Detect which cell encompasses the target text, then output its (x, y) center coordinate. 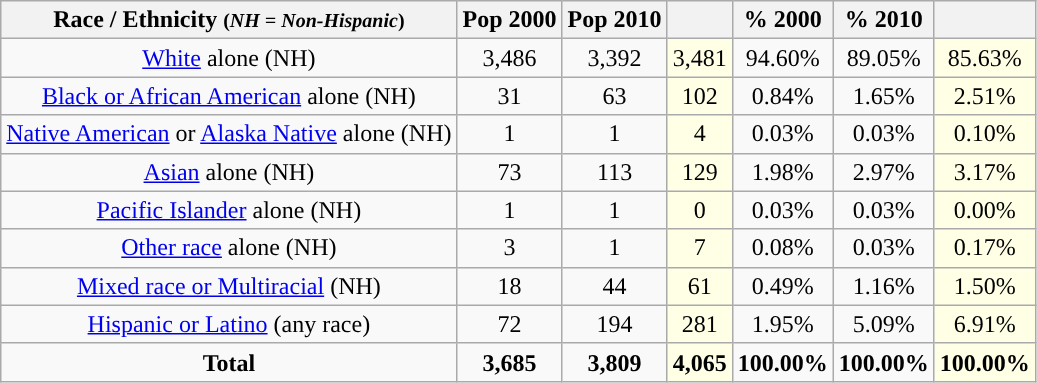
6.91% (984, 324)
89.05% (884, 58)
3,392 (614, 58)
102 (700, 96)
Other race alone (NH) (229, 248)
4 (700, 134)
1.98% (782, 172)
White alone (NH) (229, 58)
% 2010 (884, 20)
Mixed race or Multiracial (NH) (229, 286)
0.84% (782, 96)
61 (700, 286)
Pop 2000 (510, 20)
Pacific Islander alone (NH) (229, 210)
1.95% (782, 324)
Asian alone (NH) (229, 172)
31 (510, 96)
% 2000 (782, 20)
Black or African American alone (NH) (229, 96)
94.60% (782, 58)
0 (700, 210)
0.08% (782, 248)
1.65% (884, 96)
44 (614, 286)
113 (614, 172)
129 (700, 172)
Total (229, 362)
3,486 (510, 58)
0.00% (984, 210)
194 (614, 324)
2.51% (984, 96)
Race / Ethnicity (NH = Non-Hispanic) (229, 20)
85.63% (984, 58)
73 (510, 172)
Pop 2010 (614, 20)
1.50% (984, 286)
Native American or Alaska Native alone (NH) (229, 134)
4,065 (700, 362)
3,481 (700, 58)
3,809 (614, 362)
3,685 (510, 362)
72 (510, 324)
Hispanic or Latino (any race) (229, 324)
3.17% (984, 172)
0.17% (984, 248)
2.97% (884, 172)
18 (510, 286)
0.49% (782, 286)
281 (700, 324)
7 (700, 248)
1.16% (884, 286)
3 (510, 248)
63 (614, 96)
5.09% (884, 324)
0.10% (984, 134)
